For the text-containing cell, return its midpoint in [X, Y] coordinate format. 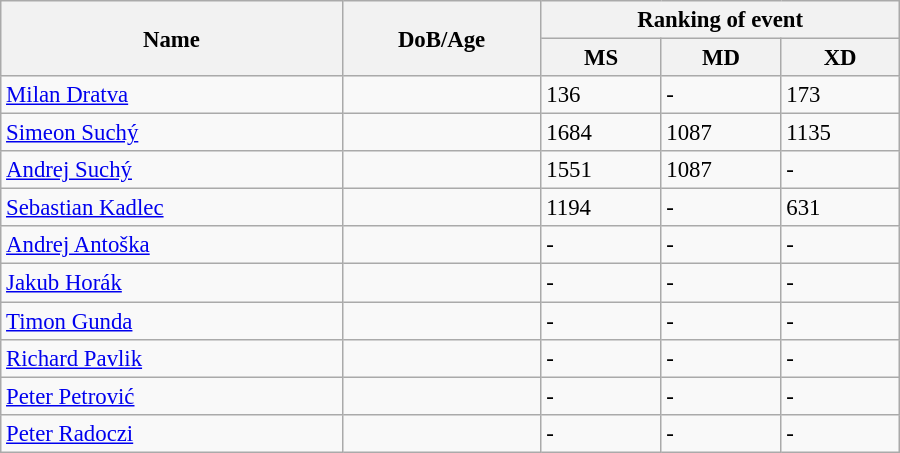
Timon Gunda [172, 321]
DoB/Age [442, 38]
1551 [601, 170]
Milan Dratva [172, 95]
631 [840, 208]
Simeon Suchý [172, 133]
Richard Pavlik [172, 358]
Andrej Antoška [172, 245]
Peter Petrović [172, 396]
MD [721, 58]
MS [601, 58]
1194 [601, 208]
Sebastian Kadlec [172, 208]
Ranking of event [720, 20]
173 [840, 95]
Name [172, 38]
136 [601, 95]
XD [840, 58]
Jakub Horák [172, 283]
1684 [601, 133]
1135 [840, 133]
Peter Radoczi [172, 433]
Andrej Suchý [172, 170]
